Capture the cell that displays the provided text and extract its (X, Y) central coordinate. 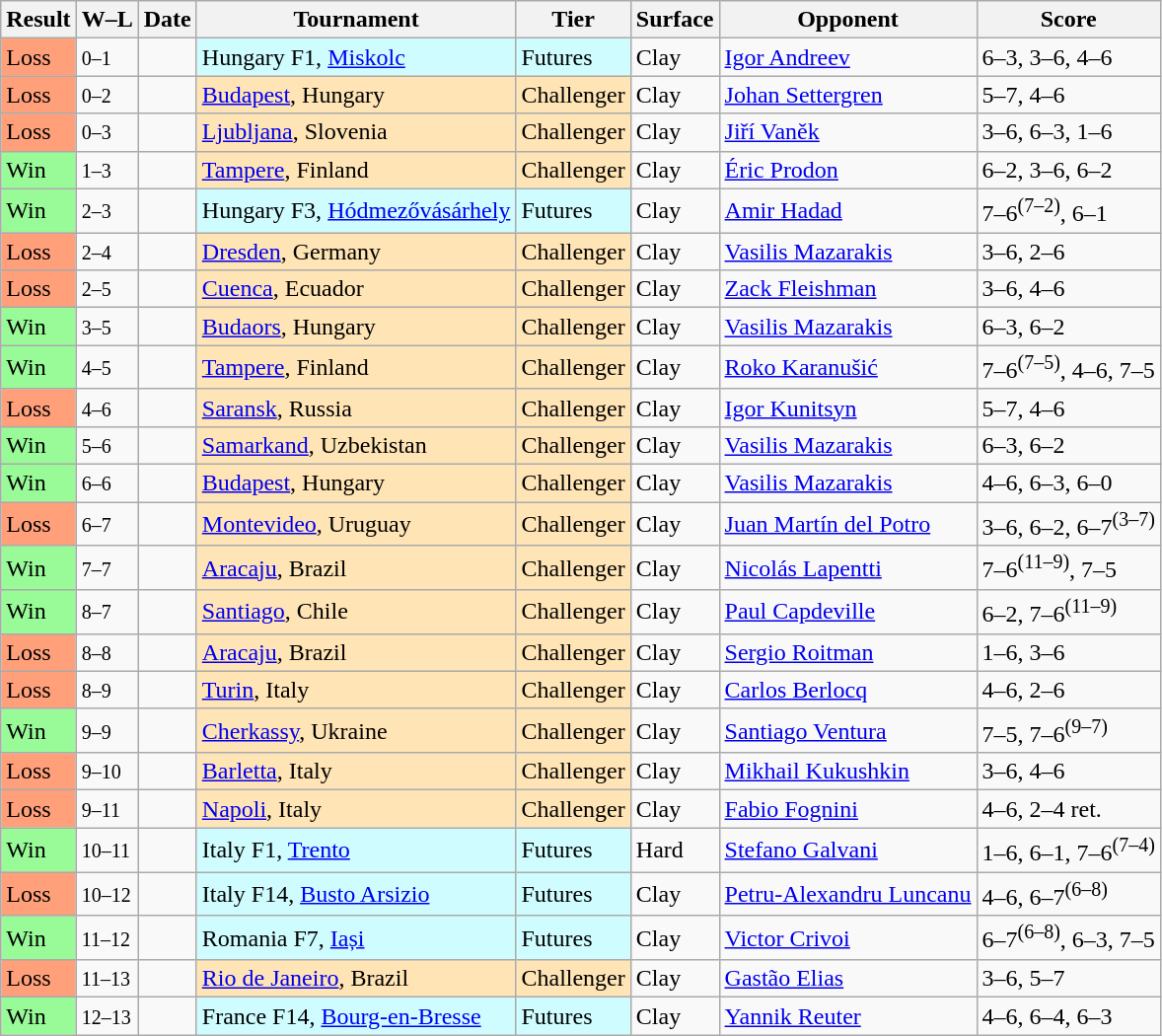
Rio de Janeiro, Brazil (356, 979)
Turin, Italy (356, 690)
Budaors, Hungary (356, 327)
8–8 (107, 652)
12–13 (107, 1016)
France F14, Bourg-en-Bresse (356, 1016)
Petru-Alexandru Luncanu (848, 894)
Jiří Vaněk (848, 132)
0–3 (107, 132)
Hungary F3, Hódmezővásárhely (356, 211)
4–6, 2–6 (1068, 690)
Yannik Reuter (848, 1016)
1–6, 6–1, 7–6(7–4) (1068, 851)
7–6(7–5), 4–6, 7–5 (1068, 367)
6–7(6–8), 6–3, 7–5 (1068, 937)
Nicolás Lapentti (848, 568)
0–2 (107, 95)
Fabio Fognini (848, 809)
Score (1068, 20)
Victor Crivoi (848, 937)
Stefano Galvani (848, 851)
4–6, 6–3, 6–0 (1068, 482)
Surface (675, 20)
Tournament (356, 20)
W–L (107, 20)
9–9 (107, 730)
7–7 (107, 568)
2–5 (107, 289)
Hard (675, 851)
3–6, 6–2, 6–7(3–7) (1068, 525)
4–6, 6–4, 6–3 (1068, 1016)
9–10 (107, 772)
Saransk, Russia (356, 407)
1–6, 3–6 (1068, 652)
Éric Prodon (848, 170)
Ljubljana, Slovenia (356, 132)
Paul Capdeville (848, 612)
0–1 (107, 57)
Igor Andreev (848, 57)
4–5 (107, 367)
7–6(11–9), 7–5 (1068, 568)
6–2, 3–6, 6–2 (1068, 170)
10–11 (107, 851)
4–6 (107, 407)
3–6, 2–6 (1068, 252)
4–6, 2–4 ret. (1068, 809)
Opponent (848, 20)
Date (168, 20)
Cuenca, Ecuador (356, 289)
Montevideo, Uruguay (356, 525)
8–7 (107, 612)
Napoli, Italy (356, 809)
Cherkassy, Ukraine (356, 730)
Italy F14, Busto Arsizio (356, 894)
11–12 (107, 937)
Italy F1, Trento (356, 851)
Amir Hadad (848, 211)
7–5, 7–6(9–7) (1068, 730)
Hungary F1, Miskolc (356, 57)
2–3 (107, 211)
Carlos Berlocq (848, 690)
9–11 (107, 809)
Johan Settergren (848, 95)
6–2, 7–6(11–9) (1068, 612)
3–5 (107, 327)
Mikhail Kukushkin (848, 772)
6–6 (107, 482)
4–6, 6–7(6–8) (1068, 894)
5–6 (107, 445)
Santiago, Chile (356, 612)
Result (38, 20)
2–4 (107, 252)
Barletta, Italy (356, 772)
Romania F7, Iași (356, 937)
Dresden, Germany (356, 252)
Santiago Ventura (848, 730)
10–12 (107, 894)
8–9 (107, 690)
6–3, 3–6, 4–6 (1068, 57)
11–13 (107, 979)
Gastão Elias (848, 979)
Zack Fleishman (848, 289)
7–6(7–2), 6–1 (1068, 211)
6–7 (107, 525)
1–3 (107, 170)
3–6, 6–3, 1–6 (1068, 132)
Juan Martín del Potro (848, 525)
Samarkand, Uzbekistan (356, 445)
Igor Kunitsyn (848, 407)
3–6, 5–7 (1068, 979)
Tier (573, 20)
Roko Karanušić (848, 367)
Sergio Roitman (848, 652)
